Search for the cell housing the specified text and yield its [x, y] center coordinate. 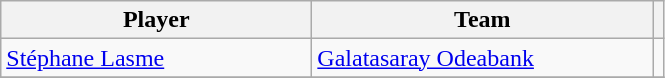
Player [156, 20]
Team [482, 20]
Stéphane Lasme [156, 58]
Galatasaray Odeabank [482, 58]
